Search for the cell housing the specified text and yield its (x, y) center coordinate. 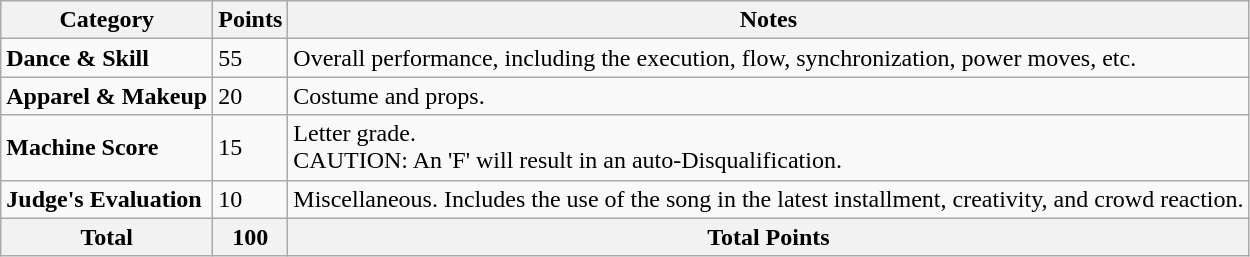
Category (107, 20)
Total (107, 237)
15 (250, 148)
10 (250, 199)
100 (250, 237)
Points (250, 20)
Judge's Evaluation (107, 199)
Letter grade.CAUTION: An 'F' will result in an auto-Disqualification. (768, 148)
Costume and props. (768, 96)
Notes (768, 20)
Miscellaneous. Includes the use of the song in the latest installment, creativity, and crowd reaction. (768, 199)
Total Points (768, 237)
Dance & Skill (107, 58)
55 (250, 58)
Apparel & Makeup (107, 96)
20 (250, 96)
Machine Score (107, 148)
Overall performance, including the execution, flow, synchronization, power moves, etc. (768, 58)
